Identify which cell holds the provided text, then report its [x, y] central coordinate. 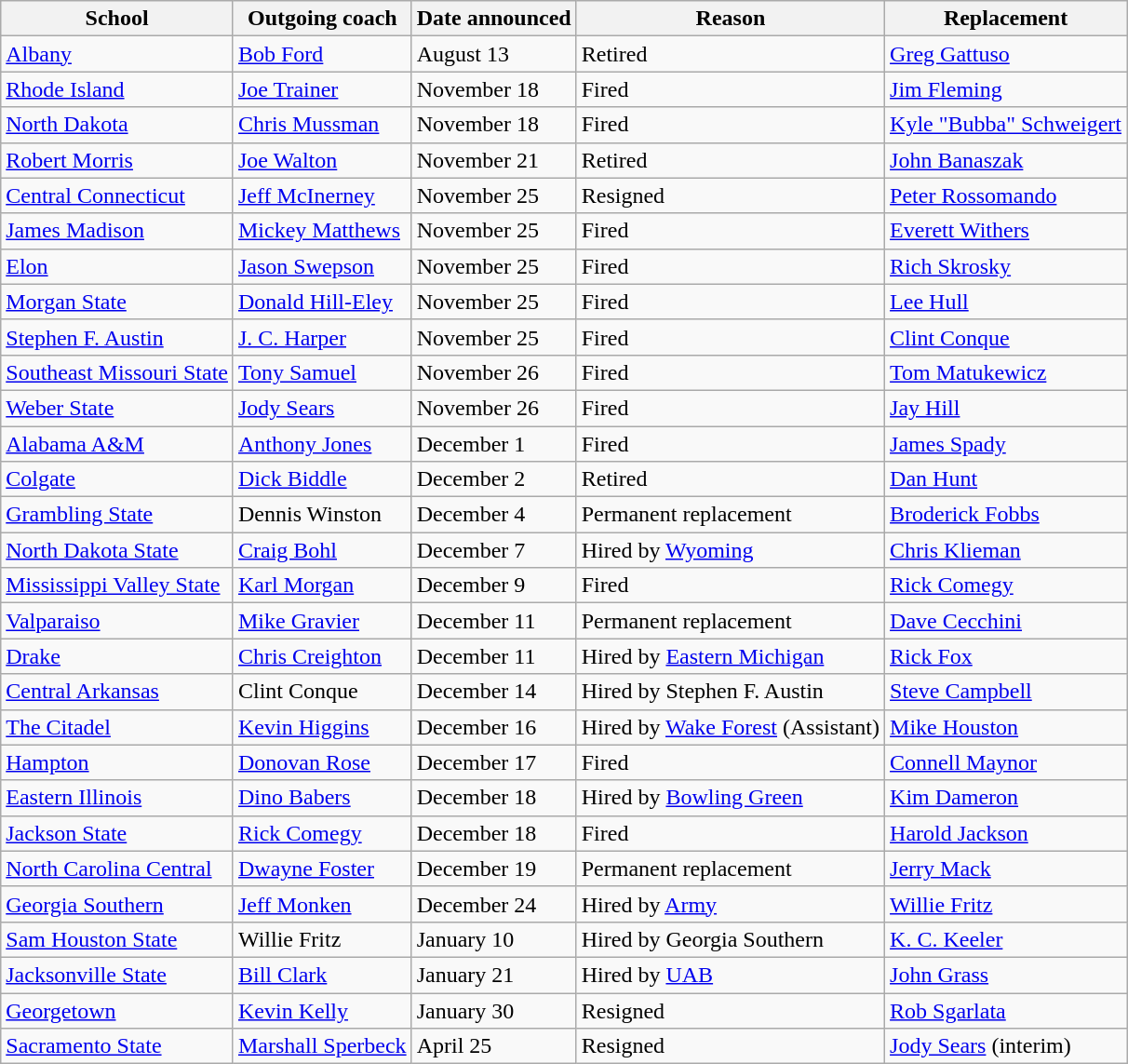
Jerry Mack [1006, 869]
Connell Maynor [1006, 762]
Southeast Missouri State [117, 372]
Jay Hill [1006, 408]
Hired by Georgia Southern [730, 939]
Marshall Sperbeck [322, 1046]
James Madison [117, 231]
Karl Morgan [322, 586]
December 9 [493, 586]
Jeff Monken [322, 904]
Dan Hunt [1006, 479]
Greg Gattuso [1006, 54]
January 10 [493, 939]
Kim Dameron [1006, 798]
John Banaszak [1006, 160]
Anthony Jones [322, 444]
Mike Houston [1006, 727]
Chris Klieman [1006, 550]
Craig Bohl [322, 550]
Jacksonville State [117, 975]
Mickey Matthews [322, 231]
Outgoing coach [322, 19]
Joe Trainer [322, 89]
December 7 [493, 550]
K. C. Keeler [1006, 939]
Stephen F. Austin [117, 337]
Joe Walton [322, 160]
December 1 [493, 444]
Steve Campbell [1006, 692]
Hired by Eastern Michigan [730, 656]
J. C. Harper [322, 337]
Albany [117, 54]
Everett Withers [1006, 231]
Rick Fox [1006, 656]
Jody Sears (interim) [1006, 1046]
Replacement [1006, 19]
Jackson State [117, 833]
Chris Mussman [322, 125]
Sacramento State [117, 1046]
January 21 [493, 975]
Jody Sears [322, 408]
School [117, 19]
August 13 [493, 54]
December 14 [493, 692]
The Citadel [117, 727]
Rhode Island [117, 89]
November 21 [493, 160]
December 19 [493, 869]
Dwayne Foster [322, 869]
Dino Babers [322, 798]
Colgate [117, 479]
Bob Ford [322, 54]
Chris Creighton [322, 656]
April 25 [493, 1046]
Tom Matukewicz [1006, 372]
Grambling State [117, 515]
Rob Sgarlata [1006, 1010]
Hired by UAB [730, 975]
December 24 [493, 904]
Eastern Illinois [117, 798]
Broderick Fobbs [1006, 515]
January 30 [493, 1010]
Donald Hill-Eley [322, 302]
Rich Skrosky [1006, 266]
Reason [730, 19]
Jason Swepson [322, 266]
Hired by Wyoming [730, 550]
Elon [117, 266]
James Spady [1006, 444]
Hired by Army [730, 904]
Jim Fleming [1006, 89]
Hired by Wake Forest (Assistant) [730, 727]
Drake [117, 656]
Lee Hull [1006, 302]
Kyle "Bubba" Schweigert [1006, 125]
Hired by Bowling Green [730, 798]
Robert Morris [117, 160]
North Dakota [117, 125]
Kevin Higgins [322, 727]
Georgetown [117, 1010]
Hired by Stephen F. Austin [730, 692]
Central Arkansas [117, 692]
Hampton [117, 762]
Date announced [493, 19]
Morgan State [117, 302]
Harold Jackson [1006, 833]
Weber State [117, 408]
Mike Gravier [322, 621]
December 16 [493, 727]
December 4 [493, 515]
Tony Samuel [322, 372]
Dennis Winston [322, 515]
Kevin Kelly [322, 1010]
Dave Cecchini [1006, 621]
Donovan Rose [322, 762]
North Carolina Central [117, 869]
Alabama A&M [117, 444]
December 17 [493, 762]
Bill Clark [322, 975]
John Grass [1006, 975]
Jeff McInerney [322, 195]
Valparaiso [117, 621]
Sam Houston State [117, 939]
Peter Rossomando [1006, 195]
North Dakota State [117, 550]
Mississippi Valley State [117, 586]
Dick Biddle [322, 479]
Georgia Southern [117, 904]
Central Connecticut [117, 195]
December 2 [493, 479]
